Detect which cell encompasses the target text, then output its [x, y] center coordinate. 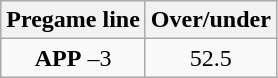
Pregame line [74, 20]
52.5 [210, 58]
Over/under [210, 20]
APP –3 [74, 58]
